Provide the [X, Y] coordinate of the cell's center where the given text is located.  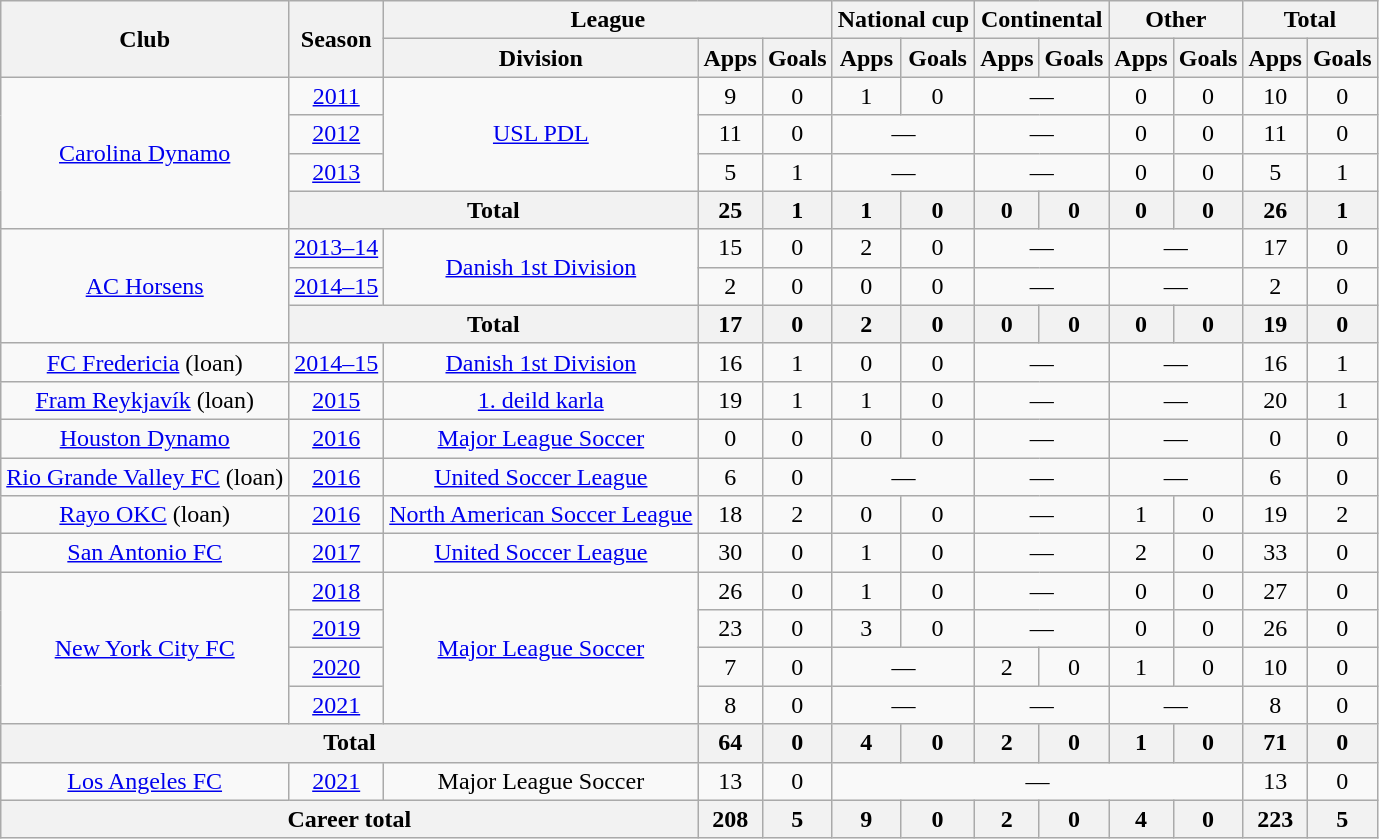
Fram Reykjavík (loan) [145, 400]
2011 [336, 96]
2019 [336, 629]
National cup [903, 20]
San Antonio FC [145, 553]
208 [730, 819]
23 [730, 629]
Continental [1042, 20]
2017 [336, 553]
Carolina Dynamo [145, 153]
25 [730, 210]
20 [1275, 400]
223 [1275, 819]
USL PDL [541, 134]
North American Soccer League [541, 515]
Houston Dynamo [145, 438]
30 [730, 553]
AC Horsens [145, 286]
2012 [336, 134]
Division [541, 58]
Season [336, 39]
Rayo OKC (loan) [145, 515]
Los Angeles FC [145, 781]
League [608, 20]
3 [866, 629]
27 [1275, 591]
2015 [336, 400]
1. deild karla [541, 400]
New York City FC [145, 648]
Rio Grande Valley FC (loan) [145, 477]
2018 [336, 591]
7 [730, 667]
64 [730, 743]
33 [1275, 553]
Club [145, 39]
71 [1275, 743]
2020 [336, 667]
18 [730, 515]
2013 [336, 172]
FC Fredericia (loan) [145, 362]
15 [730, 248]
Career total [350, 819]
2013–14 [336, 248]
Other [1176, 20]
